Output the [x, y] coordinate of the center of the cell containing the given text.  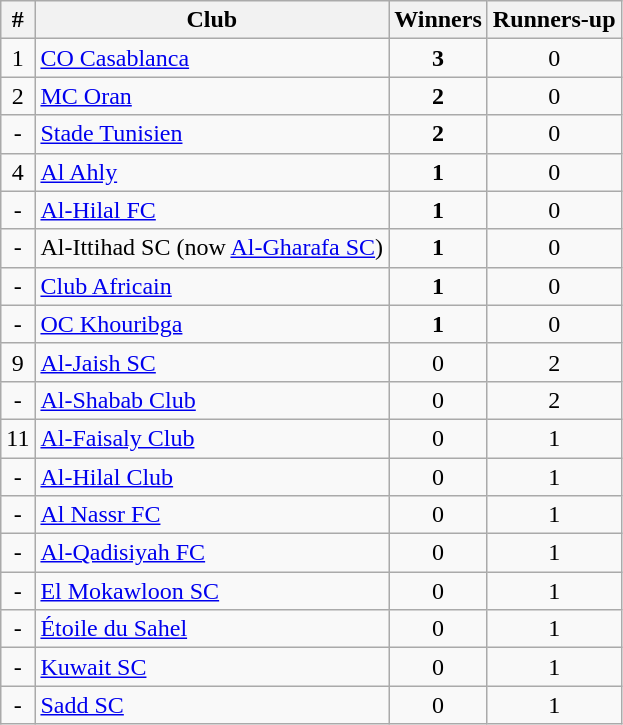
CO Casablanca [212, 58]
3 [438, 58]
Al-Ittihad SC (now Al-Gharafa SC) [212, 248]
Winners [438, 20]
Al-Hilal Club [212, 477]
9 [18, 362]
Runners-up [554, 20]
Al-Qadisiyah FC [212, 553]
Kuwait SC [212, 667]
Sadd SC [212, 705]
OC Khouribga [212, 324]
11 [18, 438]
MC Oran [212, 96]
Al Nassr FC [212, 515]
Club Africain [212, 286]
4 [18, 172]
Al-Faisaly Club [212, 438]
Al-Hilal FC [212, 210]
# [18, 20]
El Mokawloon SC [212, 591]
Étoile du Sahel [212, 629]
Al Ahly [212, 172]
Club [212, 20]
Stade Tunisien [212, 134]
Al-Jaish SC [212, 362]
Al-Shabab Club [212, 400]
